Detect which cell encompasses the target text, then output its (X, Y) center coordinate. 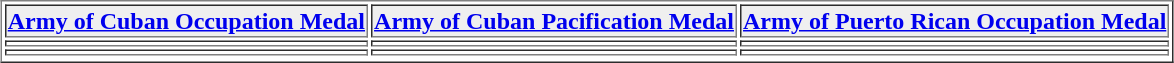
Army of Cuban Pacification Medal (554, 20)
Army of Puerto Rican Occupation Medal (954, 20)
Army of Cuban Occupation Medal (186, 20)
